Scan for the cell matching the given text and deliver its [X, Y] coordinate at center. 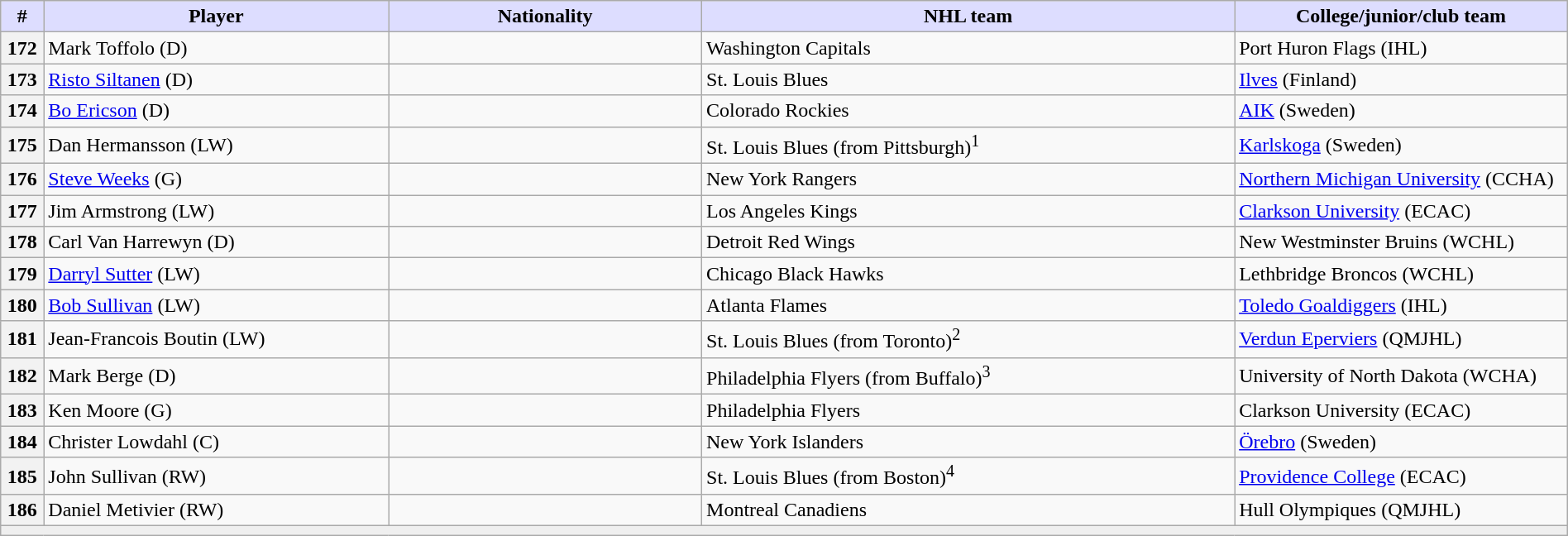
Christer Lowdahl (C) [217, 442]
Atlanta Flames [968, 305]
St. Louis Blues [968, 79]
College/junior/club team [1401, 17]
Bob Sullivan (LW) [217, 305]
Mark Toffolo (D) [217, 48]
Jean-Francois Boutin (LW) [217, 339]
172 [22, 48]
AIK (Sweden) [1401, 111]
New York Rangers [968, 179]
Dan Hermansson (LW) [217, 146]
Lethbridge Broncos (WCHL) [1401, 274]
John Sullivan (RW) [217, 476]
Colorado Rockies [968, 111]
181 [22, 339]
Ken Moore (G) [217, 410]
University of North Dakota (WCHA) [1401, 376]
Bo Ericson (D) [217, 111]
# [22, 17]
Northern Michigan University (CCHA) [1401, 179]
Carl Van Harrewyn (D) [217, 242]
Risto Siltanen (D) [217, 79]
Ilves (Finland) [1401, 79]
Port Huron Flags (IHL) [1401, 48]
Verdun Eperviers (QMJHL) [1401, 339]
St. Louis Blues (from Pittsburgh)1 [968, 146]
New York Islanders [968, 442]
Toledo Goaldiggers (IHL) [1401, 305]
Montreal Canadiens [968, 510]
174 [22, 111]
Player [217, 17]
179 [22, 274]
186 [22, 510]
Daniel Metivier (RW) [217, 510]
Los Angeles Kings [968, 211]
Philadelphia Flyers [968, 410]
Detroit Red Wings [968, 242]
Steve Weeks (G) [217, 179]
Washington Capitals [968, 48]
Örebro (Sweden) [1401, 442]
182 [22, 376]
176 [22, 179]
Darryl Sutter (LW) [217, 274]
185 [22, 476]
St. Louis Blues (from Boston)4 [968, 476]
St. Louis Blues (from Toronto)2 [968, 339]
175 [22, 146]
178 [22, 242]
177 [22, 211]
Jim Armstrong (LW) [217, 211]
Nationality [546, 17]
173 [22, 79]
Mark Berge (D) [217, 376]
New Westminster Bruins (WCHL) [1401, 242]
184 [22, 442]
NHL team [968, 17]
Philadelphia Flyers (from Buffalo)3 [968, 376]
Hull Olympiques (QMJHL) [1401, 510]
Providence College (ECAC) [1401, 476]
183 [22, 410]
180 [22, 305]
Chicago Black Hawks [968, 274]
Karlskoga (Sweden) [1401, 146]
